From the cell containing the given text, extract its center point as [x, y] coordinate. 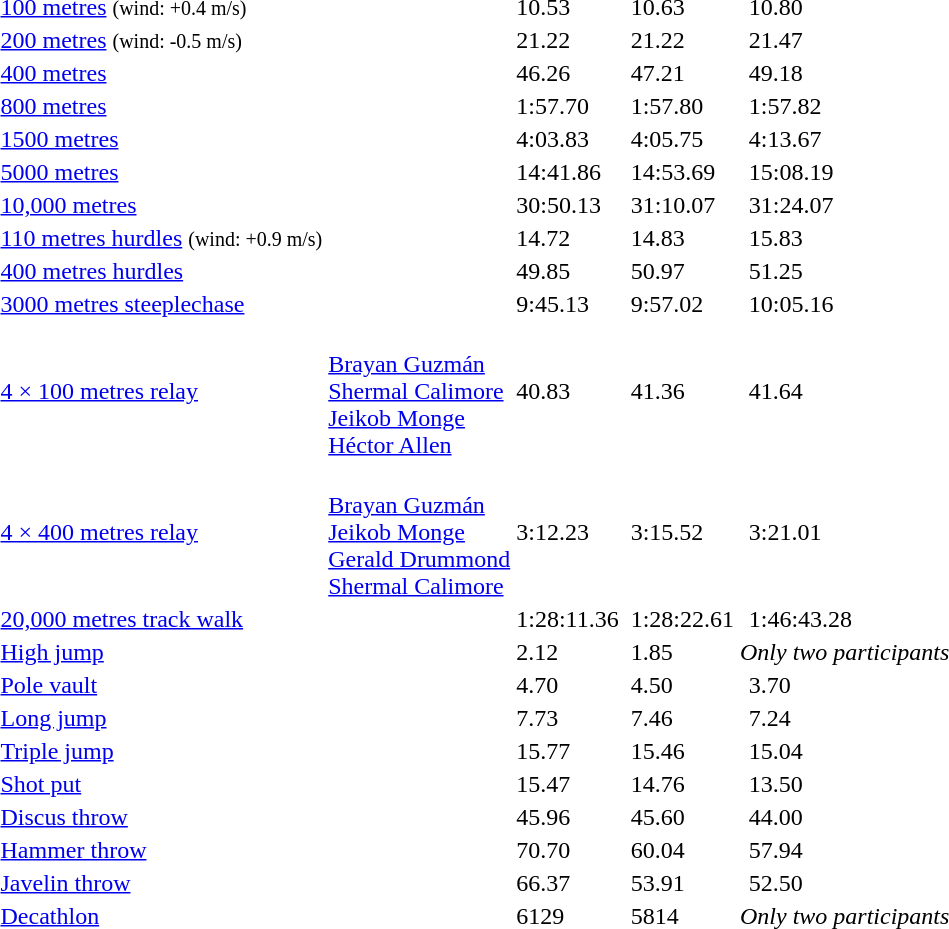
4.70 [568, 685]
14.72 [568, 238]
70.70 [568, 850]
1.85 [682, 652]
Brayan GuzmánJeikob MongeGerald DrummondShermal Calimore [420, 532]
9:45.13 [568, 304]
14.83 [682, 238]
41.36 [682, 391]
1:57.80 [682, 106]
14.76 [682, 784]
45.60 [682, 817]
49.85 [568, 271]
15.77 [568, 751]
53.91 [682, 883]
3:15.52 [682, 532]
40.83 [568, 391]
50.97 [682, 271]
7.73 [568, 718]
45.96 [568, 817]
31:10.07 [682, 205]
4.50 [682, 685]
1:28:22.61 [682, 619]
2.12 [568, 652]
47.21 [682, 73]
14:53.69 [682, 172]
14:41.86 [568, 172]
15.46 [682, 751]
Brayan GuzmánShermal CalimoreJeikob MongeHéctor Allen [420, 391]
4:03.83 [568, 139]
1:28:11.36 [568, 619]
7.46 [682, 718]
46.26 [568, 73]
66.37 [568, 883]
15.47 [568, 784]
3:12.23 [568, 532]
30:50.13 [568, 205]
4:05.75 [682, 139]
9:57.02 [682, 304]
60.04 [682, 850]
1:57.70 [568, 106]
